Pinpoint the cell where the given text exists, returning its [x, y] midpoint coordinate. 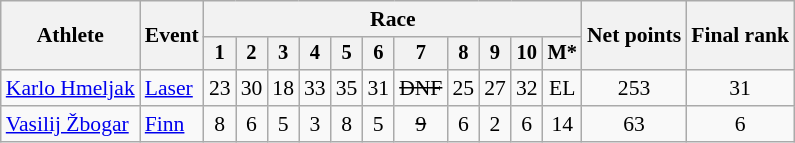
7 [420, 54]
23 [220, 88]
Net points [634, 36]
Laser [172, 88]
Vasilij Žbogar [70, 124]
Final rank [740, 36]
Race [393, 19]
30 [252, 88]
25 [463, 88]
Finn [172, 124]
EL [562, 88]
63 [634, 124]
DNF [420, 88]
Athlete [70, 36]
1 [220, 54]
14 [562, 124]
27 [495, 88]
253 [634, 88]
4 [315, 54]
35 [347, 88]
M* [562, 54]
Event [172, 36]
32 [527, 88]
Karlo Hmeljak [70, 88]
10 [527, 54]
18 [283, 88]
33 [315, 88]
